Locate the cell with the specified text and output its [X, Y] center coordinate. 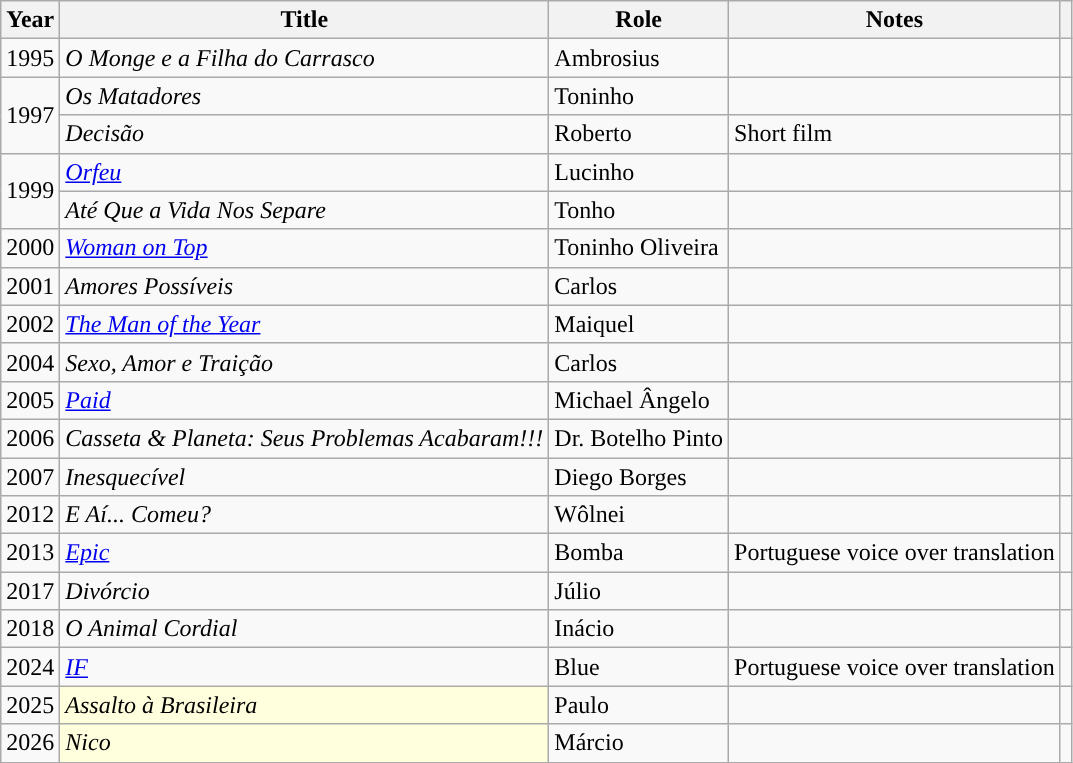
Assalto à Brasileira [304, 705]
2006 [30, 438]
2013 [30, 553]
Paulo [639, 705]
Orfeu [304, 172]
Title [304, 20]
Amores Possíveis [304, 286]
Role [639, 20]
Epic [304, 553]
Inesquecível [304, 477]
1997 [30, 115]
Maiquel [639, 324]
O Animal Cordial [304, 629]
Lucinho [639, 172]
Woman on Top [304, 248]
Júlio [639, 591]
Bomba [639, 553]
2002 [30, 324]
O Monge e a Filha do Carrasco [304, 58]
Michael Ângelo [639, 400]
2024 [30, 667]
Casseta & Planeta: Seus Problemas Acabaram!!! [304, 438]
E Aí... Comeu? [304, 515]
2000 [30, 248]
Dr. Botelho Pinto [639, 438]
Os Matadores [304, 96]
Year [30, 20]
IF [304, 667]
1999 [30, 191]
Wôlnei [639, 515]
Short film [895, 134]
Notes [895, 20]
2007 [30, 477]
1995 [30, 58]
2018 [30, 629]
Blue [639, 667]
Até Que a Vida Nos Separe [304, 210]
2026 [30, 743]
2025 [30, 705]
Nico [304, 743]
Toninho [639, 96]
Diego Borges [639, 477]
Ambrosius [639, 58]
2001 [30, 286]
Roberto [639, 134]
Paid [304, 400]
Inácio [639, 629]
Sexo, Amor e Traição [304, 362]
Márcio [639, 743]
2005 [30, 400]
Toninho Oliveira [639, 248]
Tonho [639, 210]
2017 [30, 591]
2012 [30, 515]
2004 [30, 362]
Decisão [304, 134]
Divórcio [304, 591]
The Man of the Year [304, 324]
